Capture the cell that displays the provided text and extract its (x, y) central coordinate. 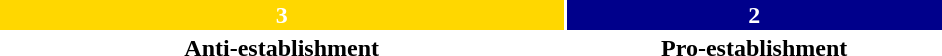
2 (754, 15)
3 (282, 15)
